Return (X, Y) of the center of cell containing provided text 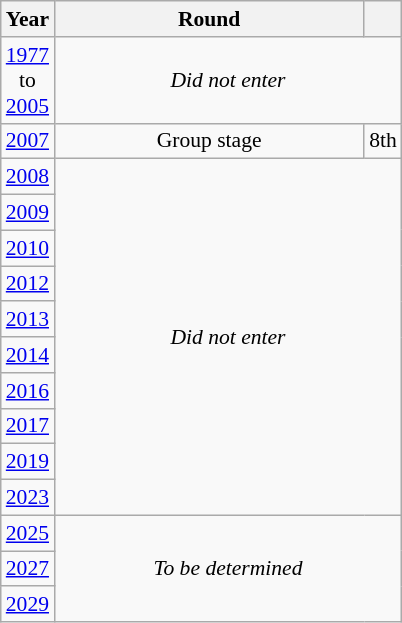
Round (209, 19)
2012 (28, 284)
2013 (28, 320)
Group stage (209, 141)
2008 (28, 177)
1977to2005 (28, 80)
2007 (28, 141)
2016 (28, 391)
2023 (28, 498)
2025 (28, 533)
To be determined (228, 568)
2010 (28, 248)
Year (28, 19)
8th (383, 141)
2027 (28, 569)
2019 (28, 462)
2014 (28, 355)
2017 (28, 426)
2009 (28, 213)
2029 (28, 605)
